Capture the cell that displays the provided text and extract its (X, Y) central coordinate. 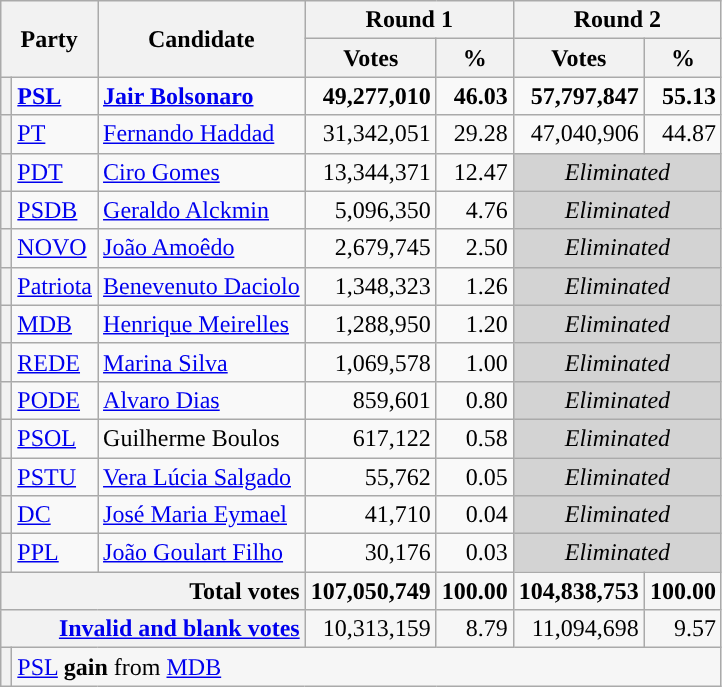
Patriota (55, 286)
107,050,749 (370, 591)
Henrique Meirelles (202, 324)
Fernando Haddad (202, 134)
NOVO (55, 248)
4.76 (474, 210)
859,601 (370, 400)
Alvaro Dias (202, 400)
49,277,010 (370, 96)
617,122 (370, 438)
13,344,371 (370, 172)
1,288,950 (370, 324)
Jair Bolsonaro (202, 96)
5,096,350 (370, 210)
0.05 (474, 477)
44.87 (682, 134)
Total votes (153, 591)
57,797,847 (578, 96)
PPL (55, 553)
Candidate (202, 39)
1.00 (474, 362)
8.79 (474, 629)
9.57 (682, 629)
0.03 (474, 553)
41,710 (370, 515)
Benevenuto Daciolo (202, 286)
46.03 (474, 96)
PODE (55, 400)
Ciro Gomes (202, 172)
10,313,159 (370, 629)
José Maria Eymael (202, 515)
PT (55, 134)
55,762 (370, 477)
2.50 (474, 248)
1.26 (474, 286)
PSL gain from MDB (367, 667)
Round 2 (617, 20)
0.80 (474, 400)
PSOL (55, 438)
1,348,323 (370, 286)
47,040,906 (578, 134)
29.28 (474, 134)
1,069,578 (370, 362)
Guilherme Boulos (202, 438)
31,342,051 (370, 134)
Marina Silva (202, 362)
João Goulart Filho (202, 553)
REDE (55, 362)
PSTU (55, 477)
Vera Lúcia Salgado (202, 477)
Round 1 (409, 20)
2,679,745 (370, 248)
MDB (55, 324)
Geraldo Alckmin (202, 210)
Invalid and blank votes (153, 629)
PSL (55, 96)
João Amoêdo (202, 248)
Party (50, 39)
12.47 (474, 172)
55.13 (682, 96)
30,176 (370, 553)
1.20 (474, 324)
11,094,698 (578, 629)
DC (55, 515)
104,838,753 (578, 591)
PSDB (55, 210)
0.04 (474, 515)
0.58 (474, 438)
PDT (55, 172)
